Locate the cell with the specified text and output its [x, y] center coordinate. 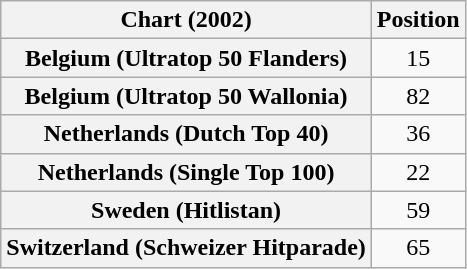
82 [418, 96]
Belgium (Ultratop 50 Flanders) [186, 58]
Chart (2002) [186, 20]
15 [418, 58]
22 [418, 172]
Sweden (Hitlistan) [186, 210]
65 [418, 248]
Switzerland (Schweizer Hitparade) [186, 248]
Netherlands (Single Top 100) [186, 172]
Belgium (Ultratop 50 Wallonia) [186, 96]
Netherlands (Dutch Top 40) [186, 134]
Position [418, 20]
36 [418, 134]
59 [418, 210]
